Find where the given text appears and provide that cell's center as [X, Y] coordinate. 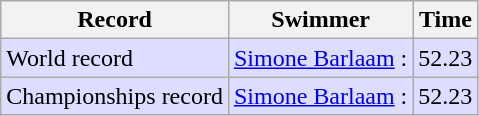
World record [115, 58]
Swimmer [320, 20]
Time [446, 20]
Record [115, 20]
Championships record [115, 96]
